Determine the [X, Y] coordinate at the center of the cell enclosing the given text.  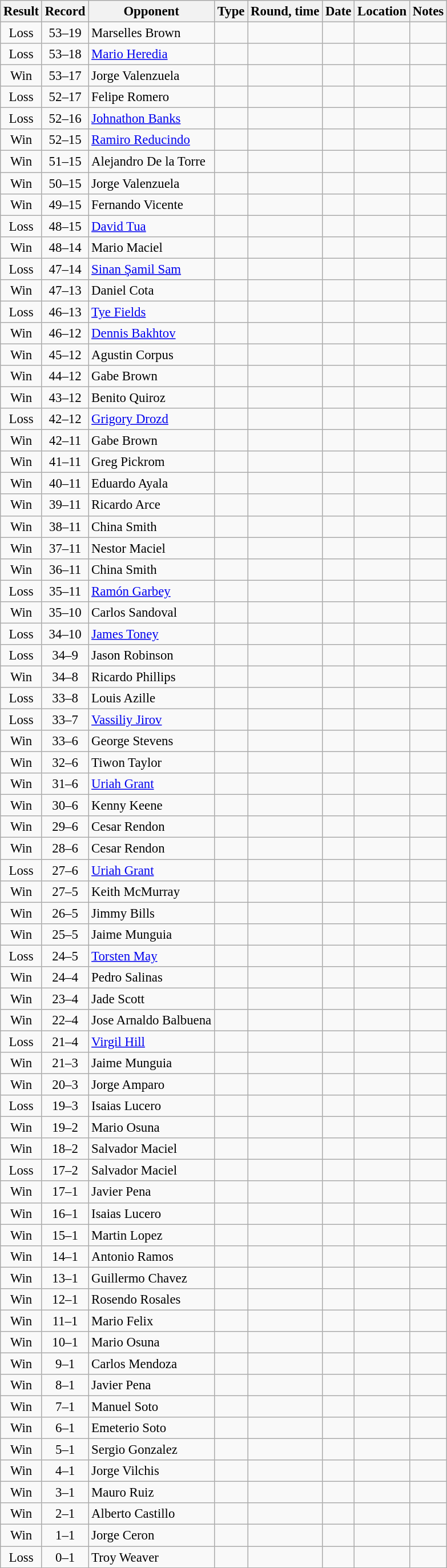
Greg Pickrom [152, 462]
24–5 [65, 956]
Round, time [285, 11]
Carlos Mendoza [152, 1364]
5–1 [65, 1450]
4–1 [65, 1471]
34–10 [65, 634]
11–1 [65, 1321]
Type [231, 11]
19–3 [65, 1106]
Virgil Hill [152, 1042]
33–8 [65, 698]
Jorge Ceron [152, 1535]
Daniel Cota [152, 291]
35–10 [65, 613]
17–1 [65, 1192]
6–1 [65, 1428]
42–12 [65, 419]
36–11 [65, 569]
0–1 [65, 1557]
Ramón Garbey [152, 591]
Eduardo Ayala [152, 484]
Result [22, 11]
Jason Robinson [152, 656]
Alejandro De la Torre [152, 162]
22–4 [65, 1020]
40–11 [65, 484]
44–12 [65, 376]
Notes [428, 11]
2–1 [65, 1514]
Felipe Romero [152, 97]
3–1 [65, 1493]
31–6 [65, 784]
Mario Heredia [152, 54]
47–14 [65, 269]
20–3 [65, 1085]
50–15 [65, 183]
Fernando Vicente [152, 204]
21–4 [65, 1042]
Jose Arnaldo Balbuena [152, 1020]
7–1 [65, 1407]
53–17 [65, 76]
Mario Maciel [152, 247]
17–2 [65, 1171]
David Tua [152, 226]
James Toney [152, 634]
Keith McMurray [152, 891]
13–1 [65, 1278]
Torsten May [152, 956]
49–15 [65, 204]
52–15 [65, 140]
52–17 [65, 97]
Record [65, 11]
46–13 [65, 312]
48–14 [65, 247]
53–18 [65, 54]
37–11 [65, 548]
Louis Azille [152, 698]
Benito Quiroz [152, 398]
Location [382, 11]
27–5 [65, 891]
Mario Felix [152, 1321]
Grigory Drozd [152, 419]
Kenny Keene [152, 806]
15–1 [65, 1235]
Troy Weaver [152, 1557]
Ramiro Reducindo [152, 140]
Jorge Amparo [152, 1085]
28–6 [65, 849]
Vassiliy Jirov [152, 720]
Mauro Ruiz [152, 1493]
53–19 [65, 33]
Guillermo Chavez [152, 1278]
42–11 [65, 441]
Alberto Castillo [152, 1514]
23–4 [65, 999]
Antonio Ramos [152, 1256]
Emeterio Soto [152, 1428]
Jimmy Bills [152, 913]
Dennis Bakhtov [152, 333]
33–7 [65, 720]
Tye Fields [152, 312]
Opponent [152, 11]
Jade Scott [152, 999]
Sinan Şamil Sam [152, 269]
52–16 [65, 119]
Rosendo Rosales [152, 1300]
45–12 [65, 355]
8–1 [65, 1385]
16–1 [65, 1213]
12–1 [65, 1300]
30–6 [65, 806]
Agustin Corpus [152, 355]
18–2 [65, 1149]
43–12 [65, 398]
33–6 [65, 741]
Pedro Salinas [152, 978]
34–8 [65, 677]
Jorge Vilchis [152, 1471]
32–6 [65, 763]
19–2 [65, 1128]
34–9 [65, 656]
George Stevens [152, 741]
29–6 [65, 827]
14–1 [65, 1256]
Johnathon Banks [152, 119]
Nestor Maciel [152, 548]
47–13 [65, 291]
24–4 [65, 978]
9–1 [65, 1364]
25–5 [65, 934]
Marselles Brown [152, 33]
Sergio Gonzalez [152, 1450]
10–1 [65, 1342]
Ricardo Phillips [152, 677]
Carlos Sandoval [152, 613]
Tiwon Taylor [152, 763]
41–11 [65, 462]
Date [339, 11]
1–1 [65, 1535]
Martin Lopez [152, 1235]
46–12 [65, 333]
21–3 [65, 1063]
Manuel Soto [152, 1407]
27–6 [65, 870]
48–15 [65, 226]
38–11 [65, 526]
39–11 [65, 505]
35–11 [65, 591]
51–15 [65, 162]
Ricardo Arce [152, 505]
26–5 [65, 913]
